Scan for the cell matching the given text and deliver its [X, Y] coordinate at center. 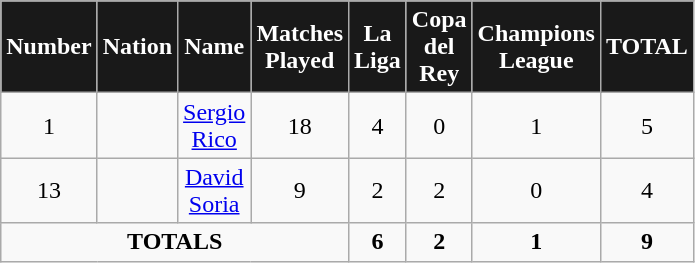
Nation [137, 47]
TOTALS [175, 242]
TOTAL [646, 47]
La Liga [378, 47]
13 [49, 190]
Matches Played [300, 47]
5 [646, 126]
6 [378, 242]
Champions League [536, 47]
18 [300, 126]
Number [49, 47]
Copa del Rey [439, 47]
Sergio Rico [214, 126]
David Soria [214, 190]
Name [214, 47]
